Return (X, Y) of the center of cell containing provided text 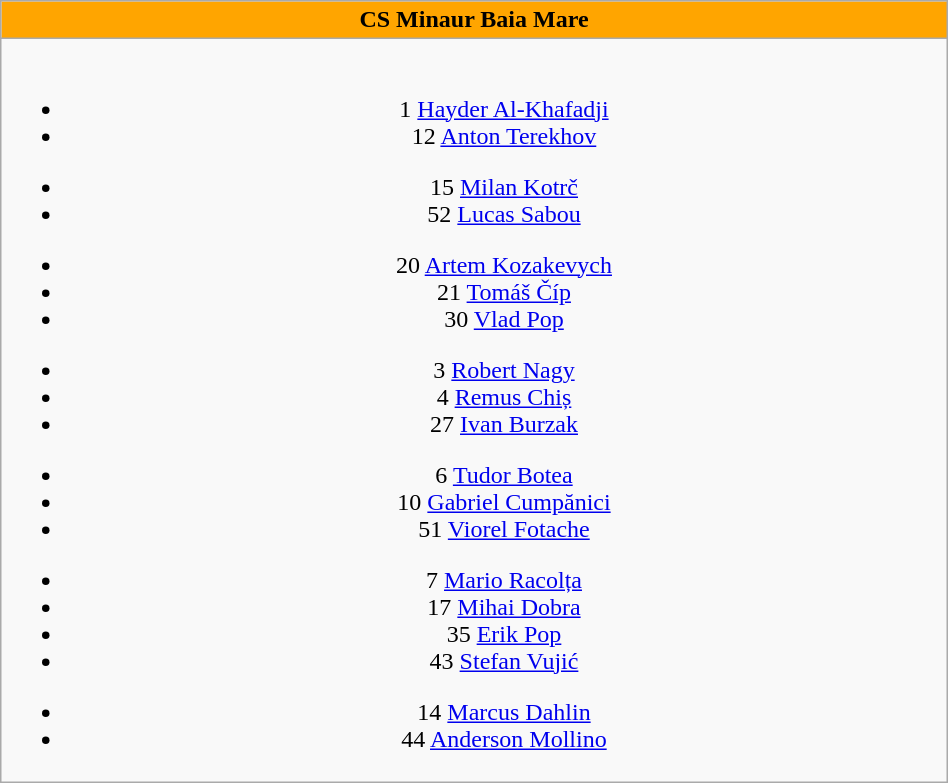
CS Minaur Baia Mare (474, 20)
